Capture the cell that displays the provided text and extract its [x, y] central coordinate. 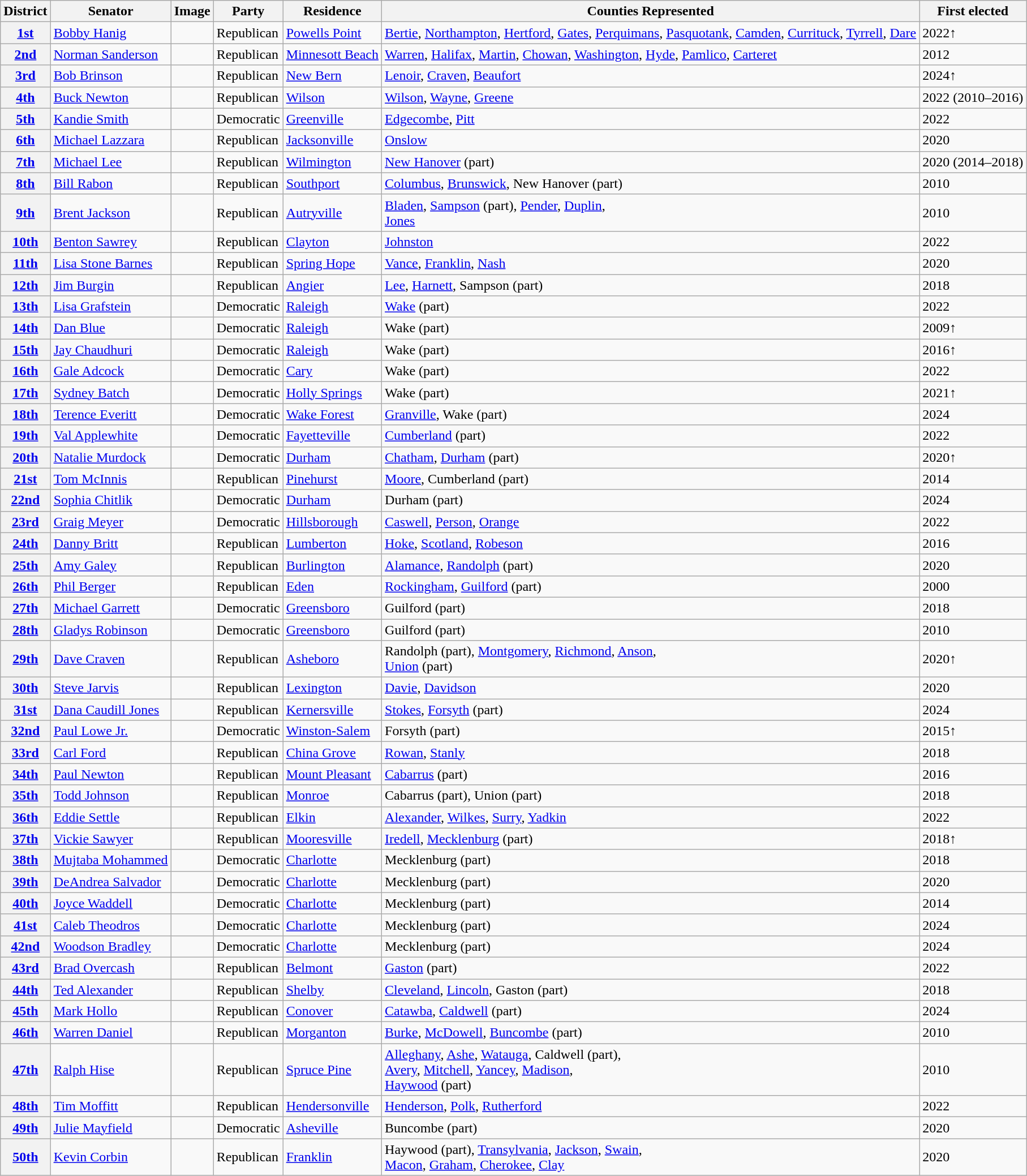
39th [25, 882]
28th [25, 630]
Amy Galey [111, 565]
19th [25, 436]
Ted Alexander [111, 990]
Wilson [332, 97]
Autryville [332, 213]
34th [25, 774]
Michael Garrett [111, 608]
32nd [25, 731]
9th [25, 213]
Haywood (part), Transylvania, Jackson, Swain, Macon, Graham, Cherokee, Clay [651, 1157]
Conover [332, 1011]
13th [25, 307]
Angier [332, 285]
48th [25, 1106]
2016↑ [973, 350]
14th [25, 328]
25th [25, 565]
Shelby [332, 990]
Southport [332, 183]
Senator [111, 11]
12th [25, 285]
Franklin [332, 1157]
Kernersville [332, 710]
Party [248, 11]
2020 (2014–2018) [973, 162]
5th [25, 119]
Gladys Robinson [111, 630]
Norman Sanderson [111, 54]
Dana Caudill Jones [111, 710]
Terence Everitt [111, 414]
Bladen, Sampson (part), Pender, Duplin, Jones [651, 213]
Dave Craven [111, 659]
Eddie Settle [111, 817]
2021↑ [973, 393]
Monroe [332, 796]
Moore, Cumberland (part) [651, 479]
7th [25, 162]
Val Applewhite [111, 436]
Gaston (part) [651, 968]
27th [25, 608]
Belmont [332, 968]
42nd [25, 946]
10th [25, 242]
2018↑ [973, 839]
Iredell, Mecklenburg (part) [651, 839]
Caswell, Person, Orange [651, 522]
35th [25, 796]
Phil Berger [111, 586]
Lexington [332, 688]
43rd [25, 968]
6th [25, 140]
44th [25, 990]
Stokes, Forsyth (part) [651, 710]
Paul Lowe Jr. [111, 731]
Rockingham, Guilford (part) [651, 586]
21st [25, 479]
Spring Hope [332, 263]
Danny Britt [111, 543]
18th [25, 414]
36th [25, 817]
Lee, Harnett, Sampson (part) [651, 285]
Tom McInnis [111, 479]
Mount Pleasant [332, 774]
2015↑ [973, 731]
17th [25, 393]
Pinehurst [332, 479]
Lenoir, Craven, Beaufort [651, 76]
Wilson, Wayne, Greene [651, 97]
Hoke, Scotland, Robeson [651, 543]
Mark Hollo [111, 1011]
China Grove [332, 753]
Julie Mayfield [111, 1128]
Jacksonville [332, 140]
Mooresville [332, 839]
Asheville [332, 1128]
Jim Burgin [111, 285]
30th [25, 688]
Sydney Batch [111, 393]
Lisa Grafstein [111, 307]
Alexander, Wilkes, Surry, Yadkin [651, 817]
Minnesott Beach [332, 54]
Kandie Smith [111, 119]
Henderson, Polk, Rutherford [651, 1106]
Burke, McDowell, Buncombe (part) [651, 1033]
Bob Brinson [111, 76]
Vickie Sawyer [111, 839]
Elkin [332, 817]
Lumberton [332, 543]
20th [25, 457]
Bill Rabon [111, 183]
Bertie, Northampton, Hertford, Gates, Perquimans, Pasquotank, Camden, Currituck, Tyrrell, Dare [651, 33]
Cary [332, 371]
Cumberland (part) [651, 436]
Granville, Wake (part) [651, 414]
New Hanover (part) [651, 162]
4th [25, 97]
Rowan, Stanly [651, 753]
Bobby Hanig [111, 33]
Hendersonville [332, 1106]
47th [25, 1070]
Lisa Stone Barnes [111, 263]
Dan Blue [111, 328]
Mujtaba Mohammed [111, 860]
Cleveland, Lincoln, Gaston (part) [651, 990]
Alleghany, Ashe, Watauga, Caldwell (part), Avery, Mitchell, Yancey, Madison, Haywood (part) [651, 1070]
Holly Springs [332, 393]
50th [25, 1157]
Eden [332, 586]
District [25, 11]
Alamance, Randolph (part) [651, 565]
49th [25, 1128]
23rd [25, 522]
Wilmington [332, 162]
Catawba, Caldwell (part) [651, 1011]
Paul Newton [111, 774]
Tim Moffitt [111, 1106]
38th [25, 860]
Steve Jarvis [111, 688]
Michael Lazzara [111, 140]
Cabarrus (part) [651, 774]
Carl Ford [111, 753]
Warren, Halifax, Martin, Chowan, Washington, Hyde, Pamlico, Carteret [651, 54]
Kevin Corbin [111, 1157]
Warren Daniel [111, 1033]
First elected [973, 11]
Joyce Waddell [111, 903]
2nd [25, 54]
Winston-Salem [332, 731]
40th [25, 903]
2022 (2010–2016) [973, 97]
24th [25, 543]
Gale Adcock [111, 371]
1st [25, 33]
Image [192, 11]
33rd [25, 753]
Spruce Pine [332, 1070]
31st [25, 710]
Vance, Franklin, Nash [651, 263]
Johnston [651, 242]
New Bern [332, 76]
Onslow [651, 140]
Michael Lee [111, 162]
8th [25, 183]
Columbus, Brunswick, New Hanover (part) [651, 183]
Buck Newton [111, 97]
2022↑ [973, 33]
2012 [973, 54]
Caleb Theodros [111, 925]
2000 [973, 586]
Wake Forest [332, 414]
29th [25, 659]
Asheboro [332, 659]
Burlington [332, 565]
Forsyth (part) [651, 731]
37th [25, 839]
46th [25, 1033]
Fayetteville [332, 436]
Ralph Hise [111, 1070]
Powells Point [332, 33]
16th [25, 371]
41st [25, 925]
Edgecombe, Pitt [651, 119]
Clayton [332, 242]
Brad Overcash [111, 968]
Greenville [332, 119]
3rd [25, 76]
2009↑ [973, 328]
Buncombe (part) [651, 1128]
Todd Johnson [111, 796]
Chatham, Durham (part) [651, 457]
Benton Sawrey [111, 242]
Cabarrus (part), Union (part) [651, 796]
Durham (part) [651, 500]
Woodson Bradley [111, 946]
Counties Represented [651, 11]
Graig Meyer [111, 522]
Sophia Chitlik [111, 500]
Davie, Davidson [651, 688]
2024↑ [973, 76]
Morganton [332, 1033]
DeAndrea Salvador [111, 882]
11th [25, 263]
Brent Jackson [111, 213]
15th [25, 350]
22nd [25, 500]
Residence [332, 11]
Natalie Murdock [111, 457]
Randolph (part), Montgomery, Richmond, Anson, Union (part) [651, 659]
26th [25, 586]
45th [25, 1011]
Hillsborough [332, 522]
Jay Chaudhuri [111, 350]
